Pinpoint the cell where the given text exists, returning its (x, y) midpoint coordinate. 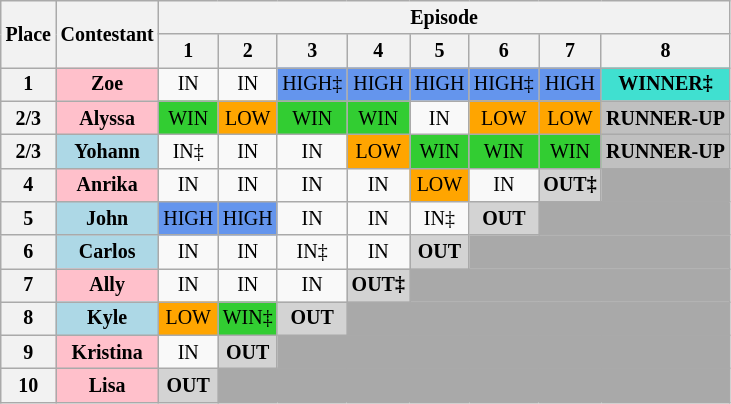
Anrika (108, 184)
John (108, 218)
WIN‡ (248, 318)
Carlos (108, 252)
Ally (108, 286)
10 (28, 386)
Contestant (108, 34)
Kristina (108, 352)
Zoe (108, 84)
WINNER‡ (665, 84)
3 (312, 52)
Episode (444, 18)
Place (28, 34)
2 (248, 52)
Yohann (108, 152)
Lisa (108, 386)
Kyle (108, 318)
Alyssa (108, 118)
9 (28, 352)
